Extract the [x, y] coordinate from the center of the cell holding the provided text.  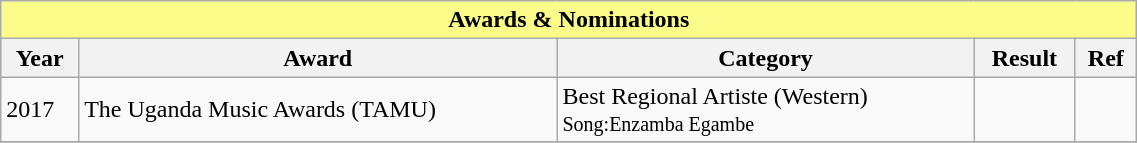
2017 [40, 110]
Result [1024, 58]
Awards & Nominations [569, 20]
Ref [1106, 58]
Year [40, 58]
Award [318, 58]
The Uganda Music Awards (TAMU) [318, 110]
Category [766, 58]
Best Regional Artiste (Western) Song:Enzamba Egambe [766, 110]
